Scan for the cell matching the given text and deliver its (X, Y) coordinate at center. 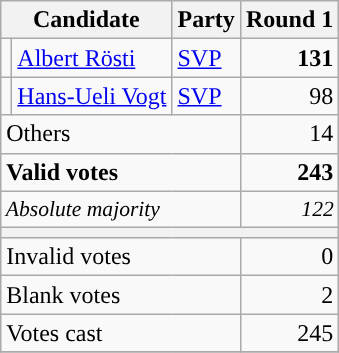
122 (289, 209)
Votes cast (121, 333)
Others (121, 134)
Absolute majority (121, 209)
243 (289, 172)
Valid votes (121, 172)
0 (289, 257)
98 (289, 96)
Round 1 (289, 20)
Party (206, 20)
Hans-Ueli Vogt (92, 96)
Albert Rösti (92, 58)
Candidate (86, 20)
245 (289, 333)
14 (289, 134)
Blank votes (121, 295)
131 (289, 58)
Invalid votes (121, 257)
2 (289, 295)
